Capture the cell that displays the provided text and extract its (X, Y) central coordinate. 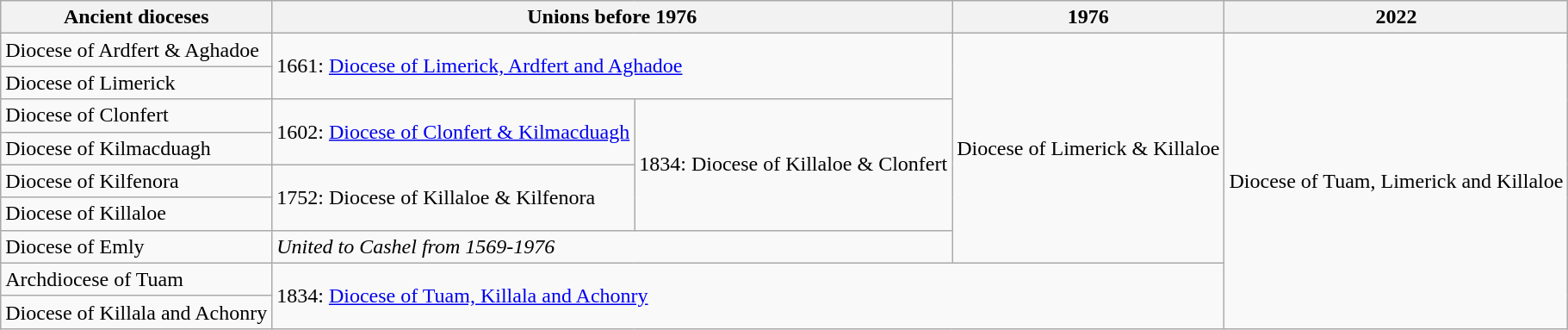
Diocese of Killala and Achonry (136, 312)
Diocese of Kilmacduagh (136, 148)
Diocese of Tuam, Limerick and Killaloe (1397, 181)
1834: Diocese of Tuam, Killala and Achonry (748, 296)
Diocese of Ardfert & Aghadoe (136, 50)
1602: Diocese of Clonfert & Kilmacduagh (453, 132)
Diocese of Kilfenora (136, 181)
1661: Diocese of Limerick, Ardfert and Aghadoe (612, 66)
Diocese of Emly (136, 246)
Diocese of Limerick (136, 83)
Diocese of Limerick & Killaloe (1088, 148)
United to Cashel from 1569-1976 (612, 246)
1752: Diocese of Killaloe & Kilfenora (453, 197)
Diocese of Clonfert (136, 115)
2022 (1397, 17)
1834: Diocese of Killaloe & Clonfert (794, 165)
Archdiocese of Tuam (136, 279)
1976 (1088, 17)
Ancient dioceses (136, 17)
Diocese of Killaloe (136, 214)
Unions before 1976 (612, 17)
